Locate the cell with the specified text and output its [X, Y] center coordinate. 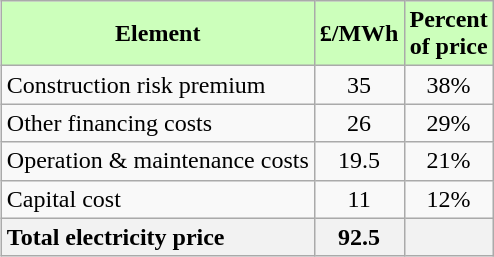
12% [448, 199]
26 [359, 123]
Construction risk premium [158, 85]
£/MWh [359, 34]
Element [158, 34]
11 [359, 199]
21% [448, 161]
19.5 [359, 161]
35 [359, 85]
92.5 [359, 237]
Percentof price [448, 34]
Operation & maintenance costs [158, 161]
29% [448, 123]
Capital cost [158, 199]
Total electricity price [158, 237]
38% [448, 85]
Other financing costs [158, 123]
